Pinpoint the cell where the given text exists, returning its (x, y) midpoint coordinate. 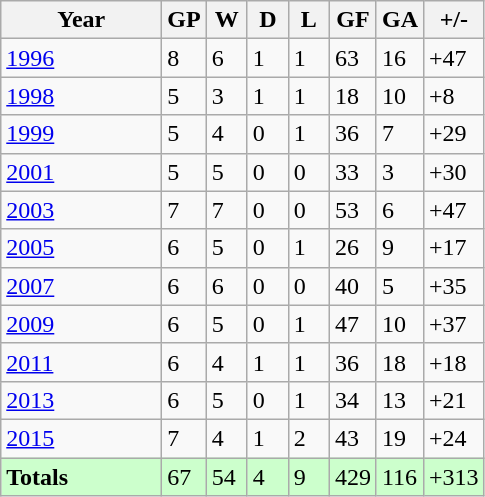
2013 (82, 400)
1998 (82, 96)
2011 (82, 362)
53 (352, 210)
+17 (454, 248)
+313 (454, 477)
1999 (82, 134)
+29 (454, 134)
W (226, 20)
2001 (82, 172)
16 (400, 58)
2 (308, 438)
2015 (82, 438)
19 (400, 438)
2005 (82, 248)
+37 (454, 324)
67 (184, 477)
26 (352, 248)
8 (184, 58)
+35 (454, 286)
47 (352, 324)
2007 (82, 286)
40 (352, 286)
2003 (82, 210)
Year (82, 20)
GA (400, 20)
+30 (454, 172)
2009 (82, 324)
+21 (454, 400)
GP (184, 20)
429 (352, 477)
1996 (82, 58)
GF (352, 20)
13 (400, 400)
34 (352, 400)
+8 (454, 96)
Totals (82, 477)
+/- (454, 20)
54 (226, 477)
116 (400, 477)
33 (352, 172)
63 (352, 58)
+18 (454, 362)
43 (352, 438)
L (308, 20)
+24 (454, 438)
D (268, 20)
